Capture the cell that displays the provided text and extract its [x, y] central coordinate. 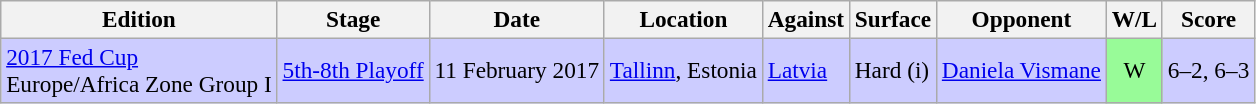
Hard (i) [892, 70]
Opponent [1021, 19]
5th-8th Playoff [353, 70]
W/L [1134, 19]
W [1134, 70]
Stage [353, 19]
Score [1208, 19]
Surface [892, 19]
Latvia [806, 70]
6–2, 6–3 [1208, 70]
Location [683, 19]
11 February 2017 [516, 70]
Daniela Vismane [1021, 70]
Edition [139, 19]
Tallinn, Estonia [683, 70]
2017 Fed Cup Europe/Africa Zone Group I [139, 70]
Date [516, 19]
Against [806, 19]
